Detect which cell encompasses the target text, then output its [x, y] center coordinate. 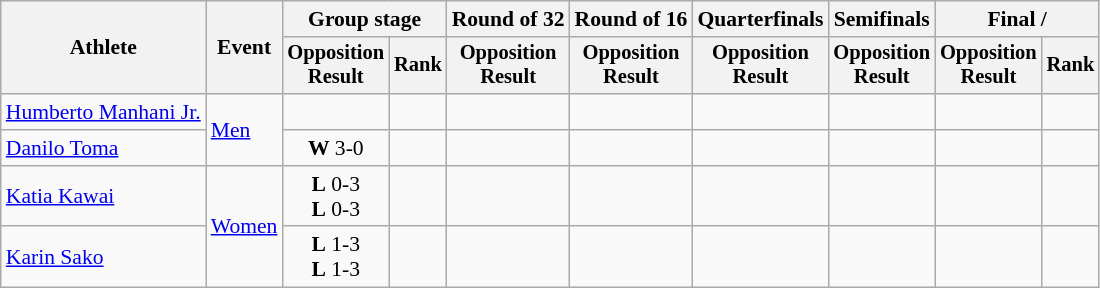
Group stage [364, 19]
Athlete [104, 48]
Humberto Manhani Jr. [104, 112]
Women [244, 227]
Final / [1017, 19]
Round of 16 [632, 19]
L 0-3 L 0-3 [336, 196]
Round of 32 [508, 19]
Katia Kawai [104, 196]
Men [244, 130]
Quarterfinals [760, 19]
Semifinals [882, 19]
Event [244, 48]
L 1-3 L 1-3 [336, 258]
W 3-0 [336, 148]
Karin Sako [104, 258]
Danilo Toma [104, 148]
